Pinpoint the cell where the given text exists, returning its (x, y) midpoint coordinate. 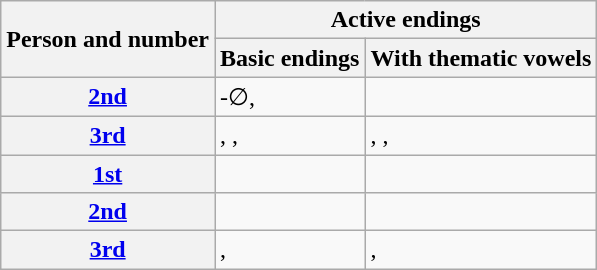
Person and number (108, 39)
Active endings (405, 20)
Basic endings (289, 58)
With thematic vowels (481, 58)
1st (108, 173)
-∅, (289, 97)
